Extract the [x, y] coordinate from the center of the cell holding the provided text.  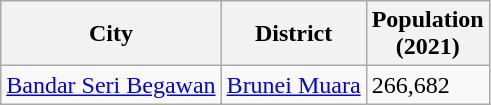
District [294, 34]
Population (2021) [428, 34]
City [111, 34]
Bandar Seri Begawan [111, 85]
266,682 [428, 85]
Brunei Muara [294, 85]
